Output the (X, Y) coordinate of the center of the cell containing the given text.  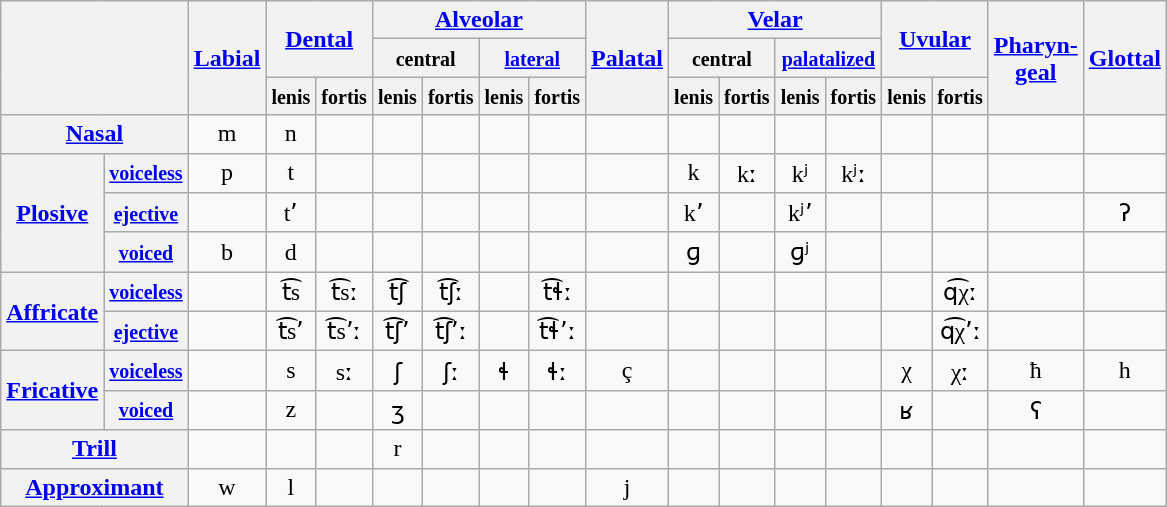
t (291, 173)
w (227, 487)
Nasal (94, 134)
t͡sʼ (291, 331)
Plosive (52, 212)
t͡s (291, 292)
n (291, 134)
ɬ (504, 371)
d (291, 252)
Fricative (52, 390)
Trill (94, 449)
Labial (227, 58)
palatalized (828, 58)
t͡ʃʼ (397, 331)
kʲː (854, 173)
h (1124, 371)
Velar (776, 20)
Affricate (52, 312)
χː (960, 371)
Approximant (94, 487)
l (291, 487)
t͡ʃ (397, 292)
t͡ɬː (558, 292)
t͡sː (344, 292)
k (694, 173)
m (227, 134)
ʔ (1124, 213)
t͡sʼː (344, 331)
ç (628, 371)
ɬː (558, 371)
ɡ (694, 252)
z (291, 410)
ɡʲ (800, 252)
p (227, 173)
kʼ (694, 213)
b (227, 252)
sː (344, 371)
ʃ (397, 371)
Glottal (1124, 58)
t͡ɬʼː (558, 331)
Pharyn-geal (1036, 58)
ħ (1036, 371)
t͡ʃʼː (450, 331)
kʲ (800, 173)
ʒ (397, 410)
q͡χʼː (960, 331)
Dental (320, 39)
χ (907, 371)
Alveolar (478, 20)
tʼ (291, 213)
ʁ (907, 410)
kʲʼ (800, 213)
Palatal (628, 58)
t͡ʃː (450, 292)
kː (748, 173)
j (628, 487)
ʃː (450, 371)
r (397, 449)
s (291, 371)
lateral (532, 58)
q͡χː (960, 292)
ʕ (1036, 410)
Uvular (936, 39)
